Scan for the cell matching the given text and deliver its (X, Y) coordinate at center. 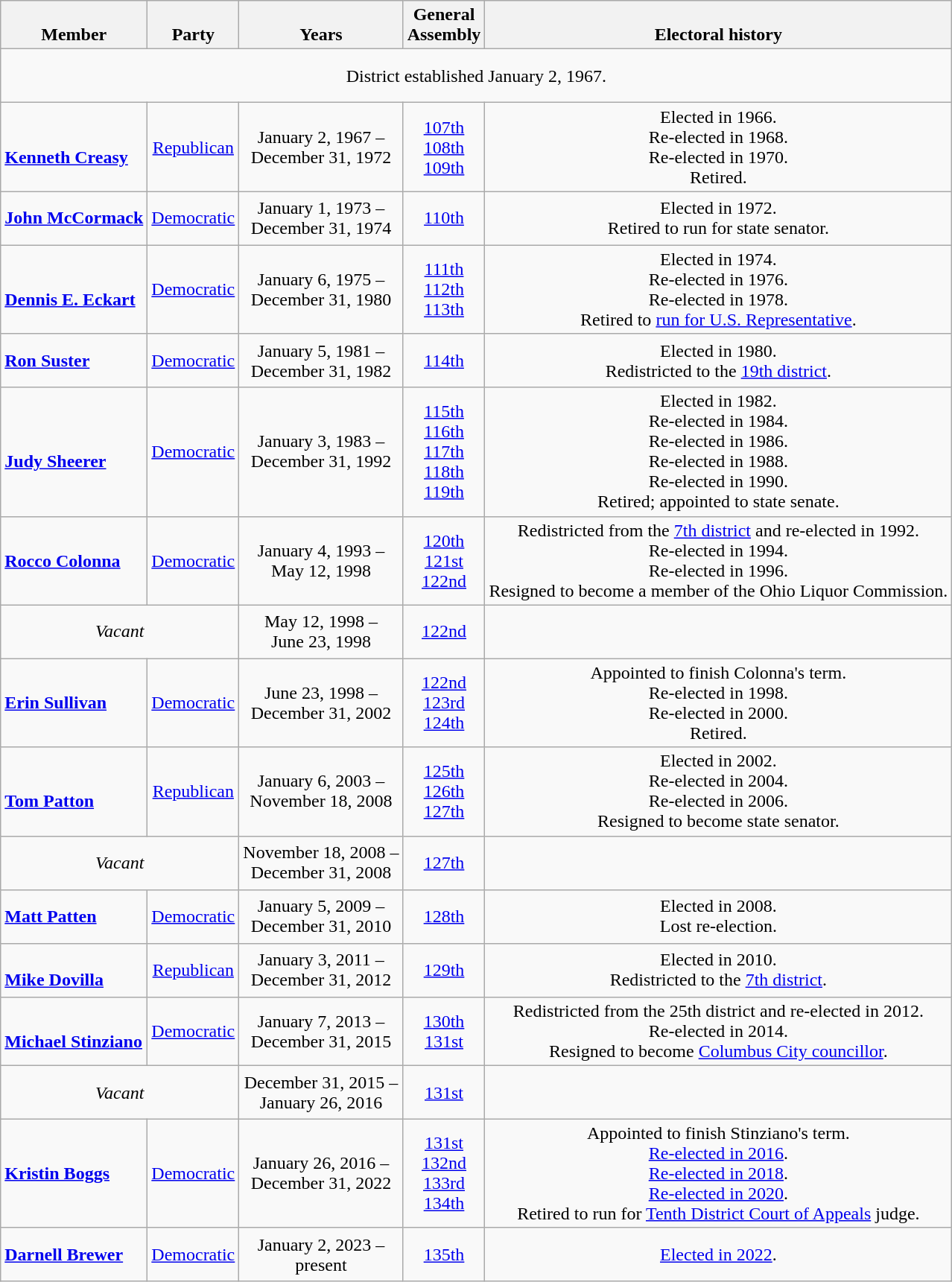
Years (321, 25)
Michael Stinziano (74, 1031)
January 7, 2013 –December 31, 2015 (321, 1031)
January 3, 1983 –December 31, 1992 (321, 451)
114th (444, 361)
January 4, 1993 –May 12, 1998 (321, 560)
Tom Patton (74, 791)
Dennis E. Eckart (74, 289)
Elected in 2010.Redistricted to the 7th district. (718, 970)
Elected in 1982.Re-elected in 1984.Re-elected in 1986.Re-elected in 1988.Re-elected in 1990.Retired; appointed to state senate. (718, 451)
125th126th127th (444, 791)
Judy Sheerer (74, 451)
Elected in 2022. (718, 1254)
122nd123rd124th (444, 703)
Kenneth Creasy (74, 147)
115th116th117th118th119th (444, 451)
Elected in 1972.Retired to run for state senator. (718, 218)
District established January 2, 1967. (477, 76)
129th (444, 970)
Darnell Brewer (74, 1254)
111th112th113th (444, 289)
January 6, 2003 –November 18, 2008 (321, 791)
January 2, 2023 –present (321, 1254)
May 12, 1998 –June 23, 1998 (321, 632)
Erin Sullivan (74, 703)
December 31, 2015 –January 26, 2016 (321, 1092)
Elected in 1980.Redistricted to the 19th district. (718, 361)
Matt Patten (74, 916)
Electoral history (718, 25)
Elected in 1966.Re-elected in 1968.Re-elected in 1970.Retired. (718, 147)
January 6, 1975 –December 31, 1980 (321, 289)
Member (74, 25)
Ron Suster (74, 361)
107th108th109th (444, 147)
Rocco Colonna (74, 560)
Elected in 2002.Re-elected in 2004.Re-elected in 2006.Resigned to become state senator. (718, 791)
130th131st (444, 1031)
128th (444, 916)
Elected in 2008.Lost re-election. (718, 916)
Elected in 1974.Re-elected in 1976.Re-elected in 1978.Retired to run for U.S. Representative. (718, 289)
Kristin Boggs (74, 1173)
Redistricted from the 25th district and re-elected in 2012.Re-elected in 2014.Resigned to become Columbus City councillor. (718, 1031)
110th (444, 218)
GeneralAssembly (444, 25)
November 18, 2008 –December 31, 2008 (321, 863)
January 2, 1967 –December 31, 1972 (321, 147)
January 3, 2011 –December 31, 2012 (321, 970)
131st132nd133rd134th (444, 1173)
January 5, 2009 –December 31, 2010 (321, 916)
January 1, 1973 –December 31, 1974 (321, 218)
120th121st122nd (444, 560)
Appointed to finish Colonna's term.Re-elected in 1998.Re-elected in 2000.Retired. (718, 703)
Mike Dovilla (74, 970)
Party (194, 25)
June 23, 1998 –December 31, 2002 (321, 703)
127th (444, 863)
135th (444, 1254)
John McCormack (74, 218)
January 5, 1981 –December 31, 1982 (321, 361)
122nd (444, 632)
131st (444, 1092)
January 26, 2016 –December 31, 2022 (321, 1173)
